Output the (X, Y) coordinate of the center of the cell containing the given text.  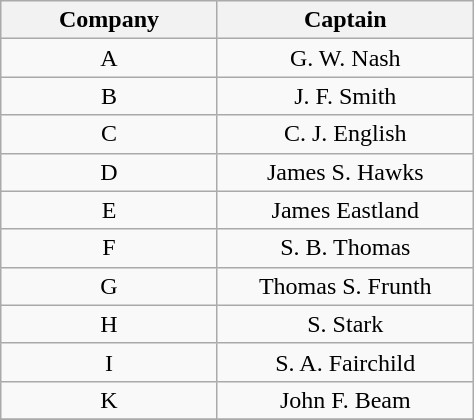
S. A. Fairchild (345, 362)
G. W. Nash (345, 58)
G (110, 286)
S. Stark (345, 324)
K (110, 400)
J. F. Smith (345, 96)
B (110, 96)
Captain (345, 20)
A (110, 58)
C. J. English (345, 134)
I (110, 362)
E (110, 210)
S. B. Thomas (345, 248)
John F. Beam (345, 400)
James S. Hawks (345, 172)
C (110, 134)
D (110, 172)
James Eastland (345, 210)
Thomas S. Frunth (345, 286)
F (110, 248)
H (110, 324)
Company (110, 20)
